Return the (X, Y) coordinate for the center point of the cell that contains the specified text.  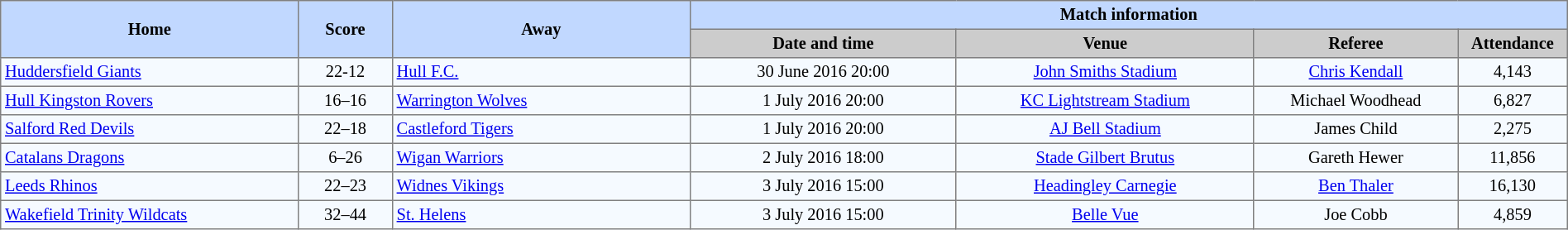
2 July 2016 18:00 (823, 157)
Gareth Hewer (1355, 157)
James Child (1355, 129)
Salford Red Devils (150, 129)
Wigan Warriors (541, 157)
Chris Kendall (1355, 72)
Date and time (823, 43)
Huddersfield Giants (150, 72)
Belle Vue (1105, 214)
John Smiths Stadium (1105, 72)
6,827 (1513, 100)
Hull F.C. (541, 72)
2,275 (1513, 129)
Catalans Dragons (150, 157)
Widnes Vikings (541, 186)
Score (346, 30)
Leeds Rhinos (150, 186)
KC Lightstream Stadium (1105, 100)
Warrington Wolves (541, 100)
Home (150, 30)
Castleford Tigers (541, 129)
4,143 (1513, 72)
16,130 (1513, 186)
Wakefield Trinity Wildcats (150, 214)
AJ Bell Stadium (1105, 129)
Ben Thaler (1355, 186)
32–44 (346, 214)
11,856 (1513, 157)
22-12 (346, 72)
Match information (1128, 15)
22–23 (346, 186)
Headingley Carnegie (1105, 186)
22–18 (346, 129)
Attendance (1513, 43)
6–26 (346, 157)
4,859 (1513, 214)
Joe Cobb (1355, 214)
Michael Woodhead (1355, 100)
30 June 2016 20:00 (823, 72)
16–16 (346, 100)
Referee (1355, 43)
Stade Gilbert Brutus (1105, 157)
Venue (1105, 43)
St. Helens (541, 214)
Hull Kingston Rovers (150, 100)
Away (541, 30)
